Capture the cell that displays the provided text and extract its [x, y] central coordinate. 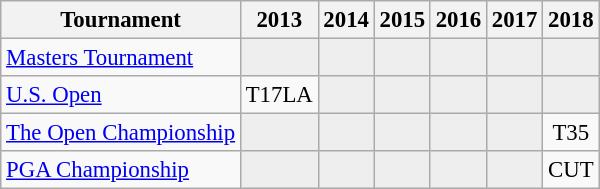
2017 [515, 20]
T35 [571, 133]
Tournament [121, 20]
The Open Championship [121, 133]
Masters Tournament [121, 58]
2015 [402, 20]
2014 [346, 20]
2016 [458, 20]
PGA Championship [121, 170]
2013 [279, 20]
2018 [571, 20]
T17LA [279, 95]
CUT [571, 170]
U.S. Open [121, 95]
